Scan for the cell matching the given text and deliver its (x, y) coordinate at center. 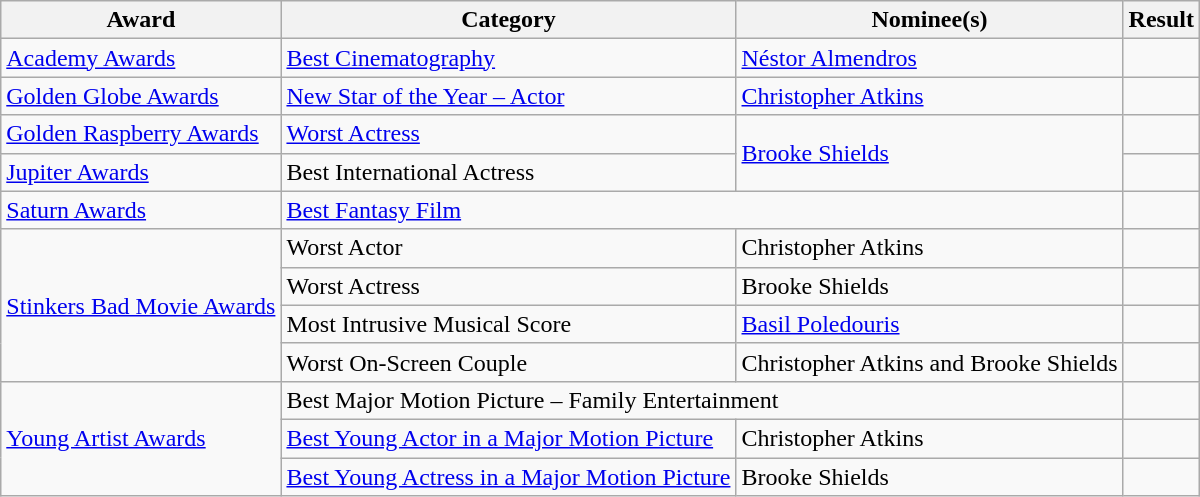
Best Fantasy Film (702, 210)
Worst On-Screen Couple (508, 362)
New Star of the Year – Actor (508, 96)
Best Cinematography (508, 58)
Jupiter Awards (141, 172)
Christopher Atkins and Brooke Shields (930, 362)
Most Intrusive Musical Score (508, 324)
Academy Awards (141, 58)
Best Young Actress in a Major Motion Picture (508, 477)
Best International Actress (508, 172)
Young Artist Awards (141, 438)
Nominee(s) (930, 20)
Best Young Actor in a Major Motion Picture (508, 438)
Golden Raspberry Awards (141, 134)
Basil Poledouris (930, 324)
Award (141, 20)
Stinkers Bad Movie Awards (141, 305)
Result (1161, 20)
Saturn Awards (141, 210)
Category (508, 20)
Best Major Motion Picture – Family Entertainment (702, 400)
Golden Globe Awards (141, 96)
Worst Actor (508, 248)
Néstor Almendros (930, 58)
